Identify which cell holds the provided text, then report its (X, Y) central coordinate. 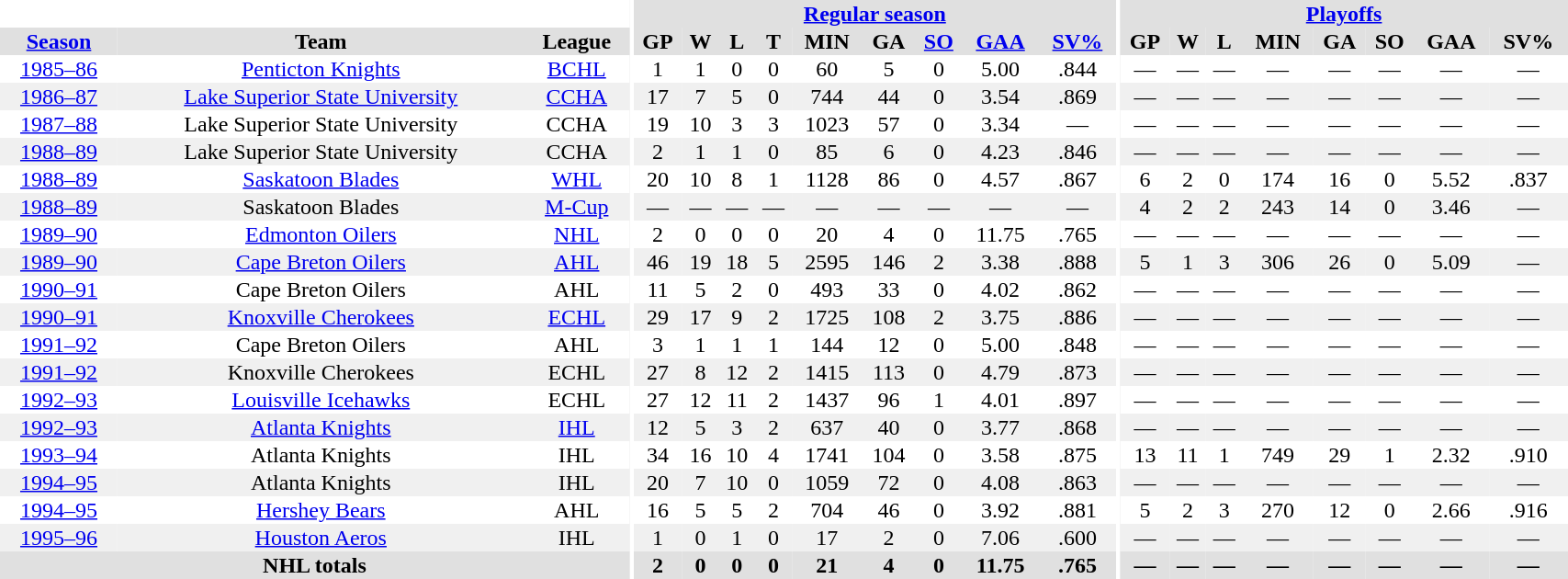
.916 (1529, 510)
637 (827, 427)
1128 (827, 179)
BCHL (577, 69)
85 (827, 152)
.868 (1078, 427)
.888 (1078, 262)
3.92 (1001, 510)
2.66 (1451, 510)
3.34 (1001, 124)
Penticton Knights (321, 69)
2595 (827, 262)
14 (1339, 207)
21 (827, 565)
33 (889, 289)
.837 (1529, 179)
Regular season (874, 14)
57 (889, 124)
.844 (1078, 69)
.846 (1078, 152)
1741 (827, 455)
72 (889, 482)
113 (889, 372)
3.58 (1001, 455)
146 (889, 262)
1059 (827, 482)
4.79 (1001, 372)
34 (658, 455)
.862 (1078, 289)
1437 (827, 400)
174 (1279, 179)
86 (889, 179)
60 (827, 69)
40 (889, 427)
26 (1339, 262)
Playoffs (1345, 14)
7.06 (1001, 538)
4.57 (1001, 179)
1023 (827, 124)
4.08 (1001, 482)
.897 (1078, 400)
1993–94 (59, 455)
Louisville Icehawks (321, 400)
Team (321, 41)
.848 (1078, 345)
.867 (1078, 179)
96 (889, 400)
.875 (1078, 455)
3.46 (1451, 207)
18 (737, 262)
749 (1279, 455)
.886 (1078, 317)
WHL (577, 179)
243 (1279, 207)
493 (827, 289)
4.23 (1001, 152)
Houston Aeros (321, 538)
NHL (577, 234)
2.32 (1451, 455)
3.75 (1001, 317)
1995–96 (59, 538)
1987–88 (59, 124)
NHL totals (314, 565)
3.54 (1001, 96)
5.09 (1451, 262)
.873 (1078, 372)
.869 (1078, 96)
704 (827, 510)
44 (889, 96)
1725 (827, 317)
104 (889, 455)
1415 (827, 372)
T (773, 41)
Hershey Bears (321, 510)
3.38 (1001, 262)
1985–86 (59, 69)
108 (889, 317)
144 (827, 345)
.863 (1078, 482)
9 (737, 317)
4.01 (1001, 400)
M-Cup (577, 207)
.881 (1078, 510)
5.52 (1451, 179)
270 (1279, 510)
1986–87 (59, 96)
League (577, 41)
744 (827, 96)
4.02 (1001, 289)
13 (1145, 455)
Edmonton Oilers (321, 234)
3.77 (1001, 427)
306 (1279, 262)
.600 (1078, 538)
Season (59, 41)
.910 (1529, 455)
